Find where the given text appears and provide that cell's center as [x, y] coordinate. 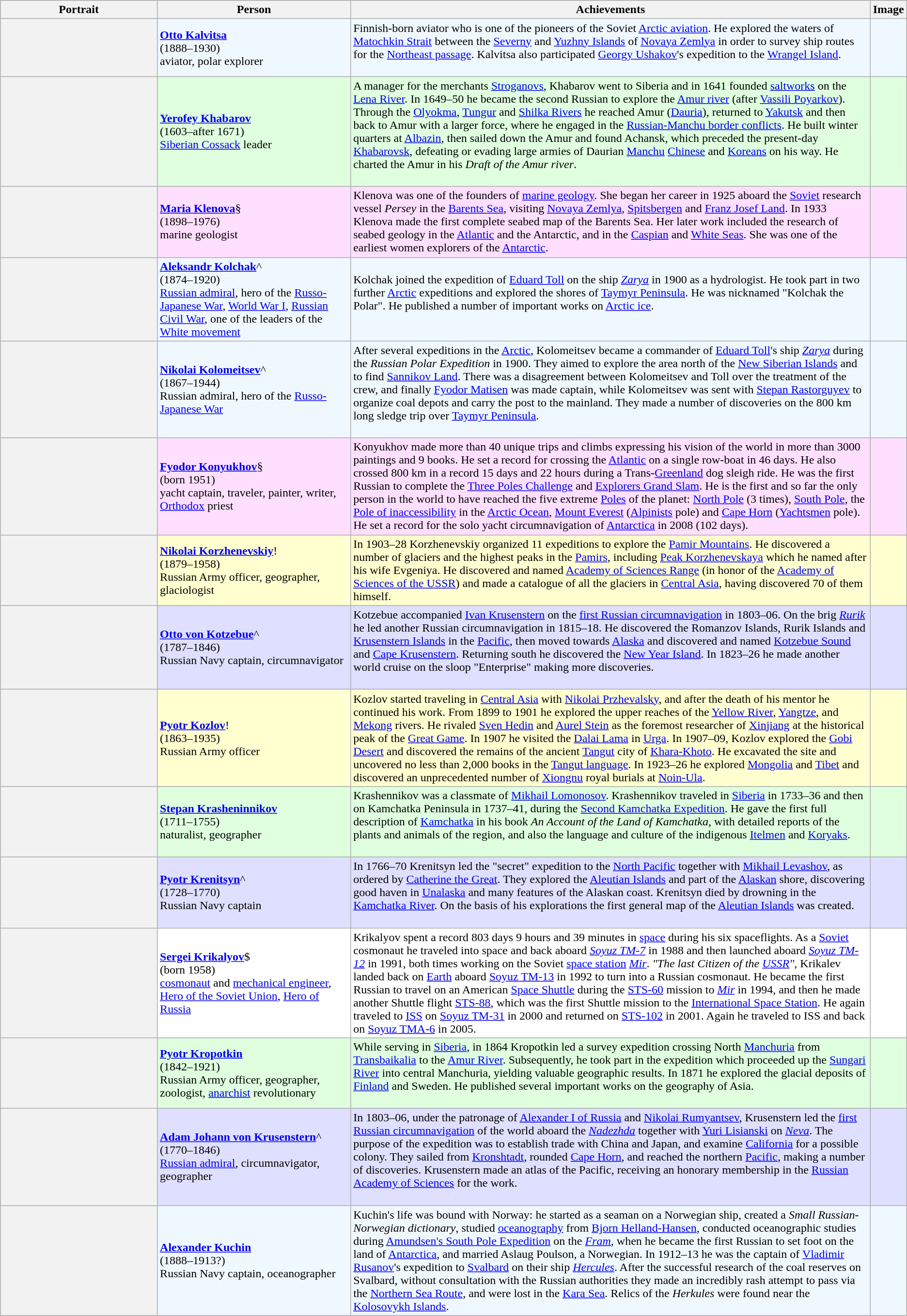
Yerofey Khabarov(1603–after 1671)Siberian Cossack leader [254, 132]
Stepan Krasheninnikov (1711–1755)naturalist, geographer [254, 821]
Alexander Kuchin(1888–1913?)Russian Navy captain, oceanographer [254, 1260]
Otto Kalvitsa(1888–1930)aviator, polar explorer [254, 47]
Nikolai Kolomeitsev^(1867–1944)Russian admiral, hero of the Russo-Japanese War [254, 389]
Maria Klenova§(1898–1976)marine geologist [254, 222]
Adam Johann von Krusenstern^(1770–1846)Russian admiral, circumnavigator, geographer [254, 1157]
Nikolai Korzhenevskiy!(1879–1958)Russian Army officer, geographer, glaciologist [254, 570]
Portrait [79, 10]
Fyodor Konyukhov§(born 1951)yacht captain, traveler, painter, writer, Orthodox priest [254, 486]
Image [889, 10]
Pyotr Krenitsyn^(1728–1770)Russian Navy captain [254, 892]
Person [254, 10]
Pyotr Kropotkin(1842–1921)Russian Army officer, geographer, zoologist, anarchist revolutionary [254, 1073]
Otto von Kotzebue^ (1787–1846)Russian Navy captain, circumnavigator [254, 647]
Sergei Krikalyov$(born 1958)cosmonaut and mechanical engineer, Hero of the Soviet Union, Hero of Russia [254, 983]
Achievements [610, 10]
Pyotr Kozlov!(1863–1935)Russian Army officer [254, 738]
